Scan for the cell matching the given text and deliver its [x, y] coordinate at center. 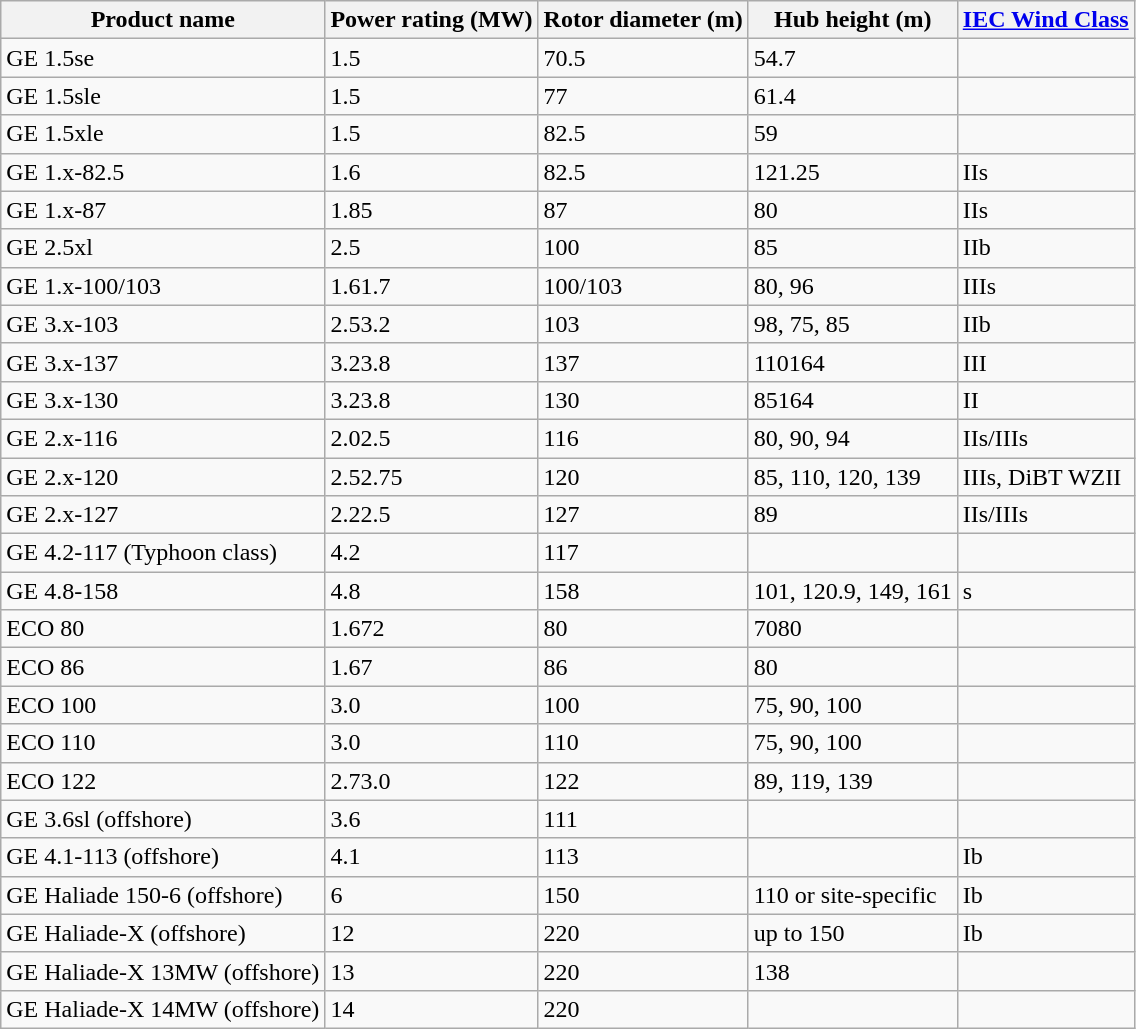
IEC Wind Class [1046, 20]
101, 120.9, 149, 161 [852, 591]
4.2 [432, 553]
GE 1.x-82.5 [163, 172]
GE 2.x-120 [163, 477]
II [1046, 400]
80, 96 [852, 286]
89, 119, 139 [852, 781]
ECO 122 [163, 781]
7080 [852, 629]
III [1046, 362]
4.8 [432, 591]
110164 [852, 362]
59 [852, 134]
4.1 [432, 857]
54.7 [852, 58]
121.25 [852, 172]
GE 1.x-87 [163, 210]
6 [432, 895]
Product name [163, 20]
2.5 [432, 248]
89 [852, 515]
ECO 100 [163, 705]
80, 90, 94 [852, 438]
GE 3.x-137 [163, 362]
GE 1.x-100/103 [163, 286]
GE Haliade 150-6 (offshore) [163, 895]
GE 3.x-130 [163, 400]
ECO 86 [163, 667]
2.22.5 [432, 515]
116 [643, 438]
1.672 [432, 629]
122 [643, 781]
117 [643, 553]
GE Haliade-X 14MW (offshore) [163, 1009]
1.6 [432, 172]
2.73.0 [432, 781]
87 [643, 210]
GE 1.5sle [163, 96]
IIIs, DiBT WZII [1046, 477]
110 or site-specific [852, 895]
GE 2.x-116 [163, 438]
GE Haliade-X (offshore) [163, 933]
GE 1.5se [163, 58]
GE 4.2-117 (Typhoon class) [163, 553]
113 [643, 857]
61.4 [852, 96]
2.52.75 [432, 477]
2.53.2 [432, 324]
77 [643, 96]
1.85 [432, 210]
GE 4.1-113 (offshore) [163, 857]
138 [852, 971]
127 [643, 515]
85 [852, 248]
s [1046, 591]
GE 4.8-158 [163, 591]
86 [643, 667]
1.61.7 [432, 286]
100/103 [643, 286]
13 [432, 971]
103 [643, 324]
85, 110, 120, 139 [852, 477]
158 [643, 591]
ECO 110 [163, 743]
85164 [852, 400]
150 [643, 895]
GE 2.x-127 [163, 515]
12 [432, 933]
IIIs [1046, 286]
137 [643, 362]
GE 2.5xl [163, 248]
GE 1.5xle [163, 134]
70.5 [643, 58]
120 [643, 477]
up to 150 [852, 933]
111 [643, 819]
Power rating (MW) [432, 20]
1.67 [432, 667]
Rotor diameter (m) [643, 20]
GE 3.6sl (offshore) [163, 819]
130 [643, 400]
3.6 [432, 819]
110 [643, 743]
ECO 80 [163, 629]
Hub height (m) [852, 20]
98, 75, 85 [852, 324]
2.02.5 [432, 438]
GE 3.x-103 [163, 324]
GE Haliade-X 13MW (offshore) [163, 971]
14 [432, 1009]
